Scan for the cell matching the given text and deliver its [X, Y] coordinate at center. 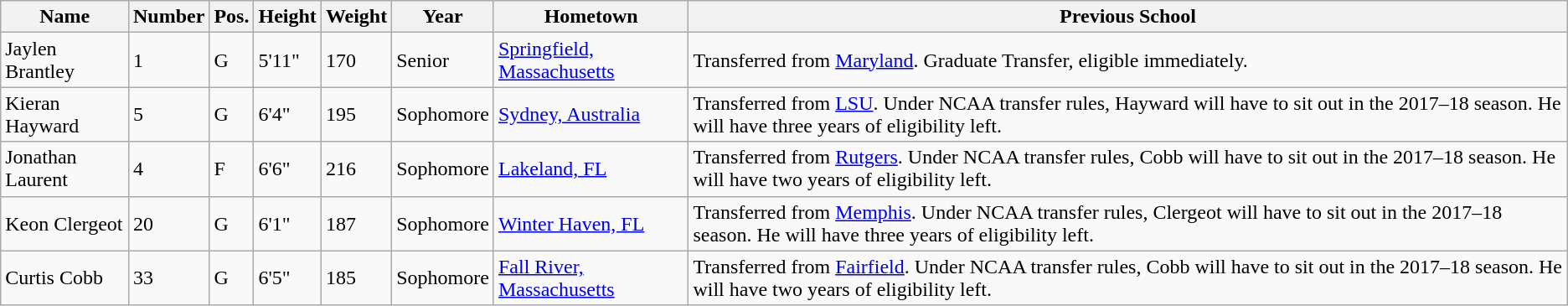
185 [356, 278]
33 [168, 278]
Number [168, 17]
Transferred from Fairfield. Under NCAA transfer rules, Cobb will have to sit out in the 2017–18 season. He will have two years of eligibility left. [1127, 278]
6'5" [287, 278]
Previous School [1127, 17]
Keon Clergeot [65, 223]
Height [287, 17]
Jaylen Brantley [65, 60]
6'1" [287, 223]
Curtis Cobb [65, 278]
Lakeland, FL [591, 169]
195 [356, 114]
Springfield, Massachusetts [591, 60]
Winter Haven, FL [591, 223]
Name [65, 17]
20 [168, 223]
6'6" [287, 169]
Pos. [231, 17]
Year [443, 17]
187 [356, 223]
Transferred from LSU. Under NCAA transfer rules, Hayward will have to sit out in the 2017–18 season. He will have three years of eligibility left. [1127, 114]
216 [356, 169]
Fall River, Massachusetts [591, 278]
6'4" [287, 114]
1 [168, 60]
Transferred from Maryland. Graduate Transfer, eligible immediately. [1127, 60]
Hometown [591, 17]
5'11" [287, 60]
Jonathan Laurent [65, 169]
Sydney, Australia [591, 114]
4 [168, 169]
Kieran Hayward [65, 114]
F [231, 169]
170 [356, 60]
5 [168, 114]
Weight [356, 17]
Senior [443, 60]
Transferred from Rutgers. Under NCAA transfer rules, Cobb will have to sit out in the 2017–18 season. He will have two years of eligibility left. [1127, 169]
